Return [X, Y] of the center of cell containing provided text 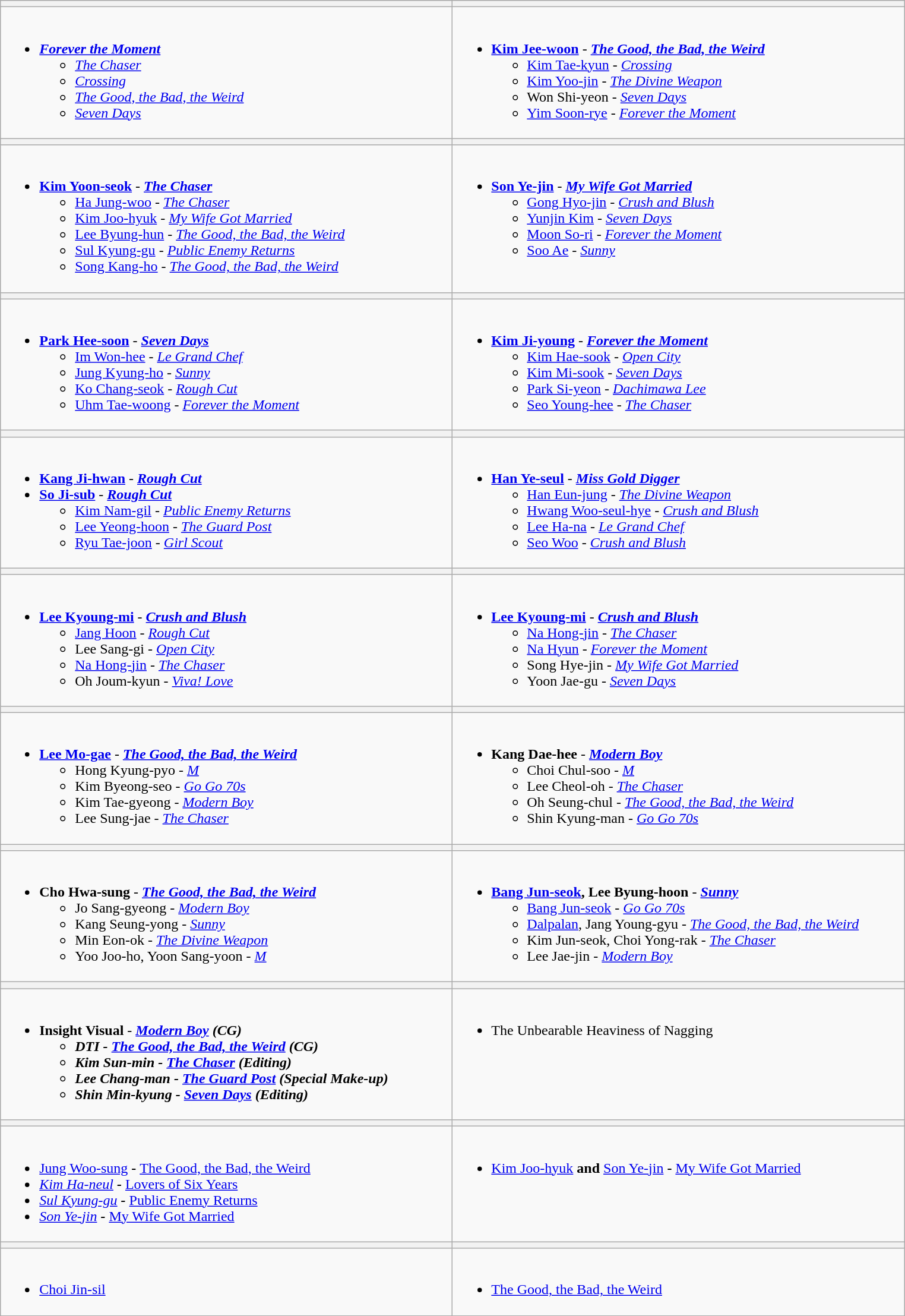
Forever the MomentThe ChaserCrossingThe Good, the Bad, the WeirdSeven Days [227, 72]
Kang Dae-hee - Modern BoyChoi Chul-soo - MLee Cheol-oh - The ChaserOh Seung-chul - The Good, the Bad, the WeirdShin Kyung-man - Go Go 70s [678, 778]
Kim Ji-young - Forever the MomentKim Hae-sook - Open CityKim Mi-sook - Seven DaysPark Si-yeon - Dachimawa LeeSeo Young-hee - The Chaser [678, 365]
Choi Jin-sil [227, 1282]
Park Hee-soon - Seven DaysIm Won-hee - Le Grand ChefJung Kyung-ho - SunnyKo Chang-seok - Rough CutUhm Tae-woong - Forever the Moment [227, 365]
Lee Mo-gae - The Good, the Bad, the WeirdHong Kyung-pyo - MKim Byeong-seo - Go Go 70sKim Tae-gyeong - Modern BoyLee Sung-jae - The Chaser [227, 778]
Lee Kyoung-mi - Crush and BlushNa Hong-jin - The ChaserNa Hyun - Forever the MomentSong Hye-jin - My Wife Got MarriedYoon Jae-gu - Seven Days [678, 640]
Jung Woo-sung - The Good, the Bad, the WeirdKim Ha-neul - Lovers of Six YearsSul Kyung-gu - Public Enemy ReturnsSon Ye-jin - My Wife Got Married [227, 1184]
Lee Kyoung-mi - Crush and BlushJang Hoon - Rough CutLee Sang-gi - Open CityNa Hong-jin - The ChaserOh Joum-kyun - Viva! Love [227, 640]
Kim Joo-hyuk and Son Ye-jin - My Wife Got Married [678, 1184]
Han Ye-seul - Miss Gold DiggerHan Eun-jung - The Divine WeaponHwang Woo-seul-hye - Crush and BlushLee Ha-na - Le Grand ChefSeo Woo - Crush and Blush [678, 503]
The Good, the Bad, the Weird [678, 1282]
The Unbearable Heaviness of Nagging [678, 1054]
Son Ye-jin - My Wife Got MarriedGong Hyo-jin - Crush and BlushYunjin Kim - Seven DaysMoon So-ri - Forever the MomentSoo Ae - Sunny [678, 219]
Kang Ji-hwan - Rough CutSo Ji-sub - Rough CutKim Nam-gil - Public Enemy ReturnsLee Yeong-hoon - The Guard PostRyu Tae-joon - Girl Scout [227, 503]
